Scan for the cell matching the given text and deliver its (x, y) coordinate at center. 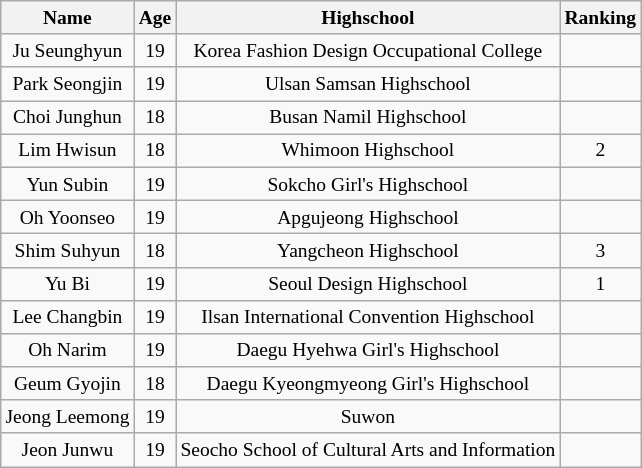
Jeon Junwu (68, 450)
Ju Seunghyun (68, 50)
Oh Yoonseo (68, 216)
Lee Changbin (68, 316)
Park Seongjin (68, 84)
Ranking (600, 18)
Yu Bi (68, 284)
Busan Namil Highschool (368, 118)
Ilsan International Convention Highschool (368, 316)
Suwon (368, 416)
Yangcheon Highschool (368, 250)
2 (600, 150)
Daegu Kyeongmyeong Girl's Highschool (368, 384)
Shim Suhyun (68, 250)
Whimoon Highschool (368, 150)
Name (68, 18)
Oh Narim (68, 350)
Yun Subin (68, 184)
Seoul Design Highschool (368, 284)
Choi Junghun (68, 118)
Daegu Hyehwa Girl's Highschool (368, 350)
Apgujeong Highschool (368, 216)
Jeong Leemong (68, 416)
3 (600, 250)
Lim Hwisun (68, 150)
Sokcho Girl's Highschool (368, 184)
Age (155, 18)
Geum Gyojin (68, 384)
Highschool (368, 18)
Seocho School of Cultural Arts and Information (368, 450)
Ulsan Samsan Highschool (368, 84)
Korea Fashion Design Occupational College (368, 50)
1 (600, 284)
